Output the (x, y) coordinate of the center of the cell containing the given text.  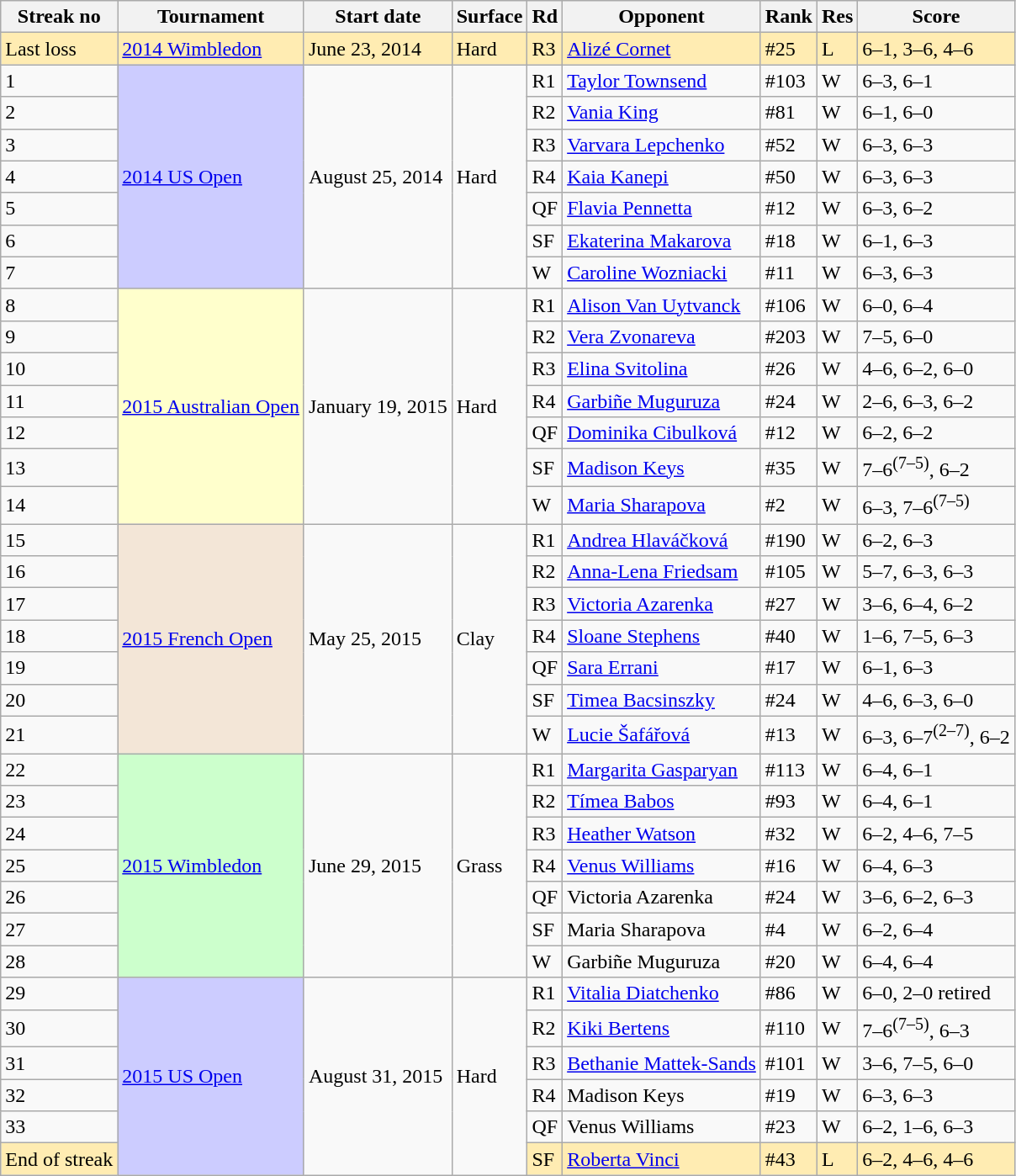
#19 (789, 1095)
Taylor Townsend (662, 81)
3–6, 6–4, 6–2 (936, 604)
28 (59, 961)
#106 (789, 305)
#203 (789, 336)
2015 Australian Open (211, 405)
Vitalia Diatchenko (662, 993)
June 29, 2015 (378, 866)
#13 (789, 735)
Kiki Bertens (662, 1028)
4 (59, 177)
23 (59, 802)
Sara Errani (662, 668)
6–3, 6–2 (936, 209)
Heather Watson (662, 834)
6–2, 4–6, 4–6 (936, 1159)
7–6(7–5), 6–3 (936, 1028)
Dominika Cibulková (662, 433)
31 (59, 1063)
#190 (789, 540)
#2 (789, 505)
9 (59, 336)
Lucie Šafářová (662, 735)
4–6, 6–2, 6–0 (936, 368)
6–0, 6–4 (936, 305)
1 (59, 81)
14 (59, 505)
#40 (789, 636)
#86 (789, 993)
20 (59, 700)
Grass (489, 866)
#17 (789, 668)
24 (59, 834)
#18 (789, 241)
6–2, 6–3 (936, 540)
#93 (789, 802)
6–4, 6–3 (936, 866)
#50 (789, 177)
January 19, 2015 (378, 405)
13 (59, 468)
May 25, 2015 (378, 639)
#16 (789, 866)
5 (59, 209)
Rd (545, 17)
19 (59, 668)
18 (59, 636)
#35 (789, 468)
6 (59, 241)
Vania King (662, 113)
#23 (789, 1127)
8 (59, 305)
2015 French Open (211, 639)
29 (59, 993)
6–2, 1–6, 6–3 (936, 1127)
6–1, 6–0 (936, 113)
17 (59, 604)
#4 (789, 930)
11 (59, 401)
6–3, 7–6(7–5) (936, 505)
12 (59, 433)
#20 (789, 961)
6–0, 2–0 retired (936, 993)
Alizé Cornet (662, 49)
6–1, 3–6, 4–6 (936, 49)
Sloane Stephens (662, 636)
1–6, 7–5, 6–3 (936, 636)
30 (59, 1028)
15 (59, 540)
Caroline Wozniacki (662, 273)
27 (59, 930)
Start date (378, 17)
2015 Wimbledon (211, 866)
7–5, 6–0 (936, 336)
#27 (789, 604)
Tournament (211, 17)
2015 US Open (211, 1077)
Vera Zvonareva (662, 336)
3 (59, 145)
Opponent (662, 17)
2014 Wimbledon (211, 49)
Tímea Babos (662, 802)
Streak no (59, 17)
Surface (489, 17)
#52 (789, 145)
End of streak (59, 1159)
2 (59, 113)
22 (59, 770)
16 (59, 572)
6–3, 6–1 (936, 81)
2014 US Open (211, 177)
#11 (789, 273)
Bethanie Mattek-Sands (662, 1063)
#113 (789, 770)
3–6, 7–5, 6–0 (936, 1063)
6–4, 6–4 (936, 961)
August 31, 2015 (378, 1077)
7 (59, 273)
Varvara Lepchenko (662, 145)
Anna-Lena Friedsam (662, 572)
#25 (789, 49)
#101 (789, 1063)
33 (59, 1127)
6–2, 6–4 (936, 930)
10 (59, 368)
Last loss (59, 49)
Roberta Vinci (662, 1159)
3–6, 6–2, 6–3 (936, 898)
6–2, 4–6, 7–5 (936, 834)
Timea Bacsinszky (662, 700)
4–6, 6–3, 6–0 (936, 700)
#26 (789, 368)
Score (936, 17)
Elina Svitolina (662, 368)
Ekaterina Makarova (662, 241)
2–6, 6–3, 6–2 (936, 401)
32 (59, 1095)
#81 (789, 113)
7–6(7–5), 6–2 (936, 468)
25 (59, 866)
Margarita Gasparyan (662, 770)
#103 (789, 81)
Alison Van Uytvanck (662, 305)
6–3, 6–7(2–7), 6–2 (936, 735)
Rank (789, 17)
Flavia Pennetta (662, 209)
21 (59, 735)
June 23, 2014 (378, 49)
#110 (789, 1028)
6–2, 6–2 (936, 433)
5–7, 6–3, 6–3 (936, 572)
Kaia Kanepi (662, 177)
#43 (789, 1159)
Res (837, 17)
August 25, 2014 (378, 177)
#105 (789, 572)
Clay (489, 639)
Andrea Hlaváčková (662, 540)
#32 (789, 834)
26 (59, 898)
